Output the [x, y] coordinate of the center of the cell containing the given text.  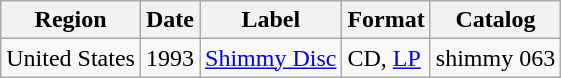
Region [71, 20]
shimmy 063 [495, 58]
1993 [170, 58]
CD, LP [386, 58]
Shimmy Disc [271, 58]
United States [71, 58]
Catalog [495, 20]
Format [386, 20]
Label [271, 20]
Date [170, 20]
